Return the (x, y) coordinate for the center point of the cell that contains the specified text.  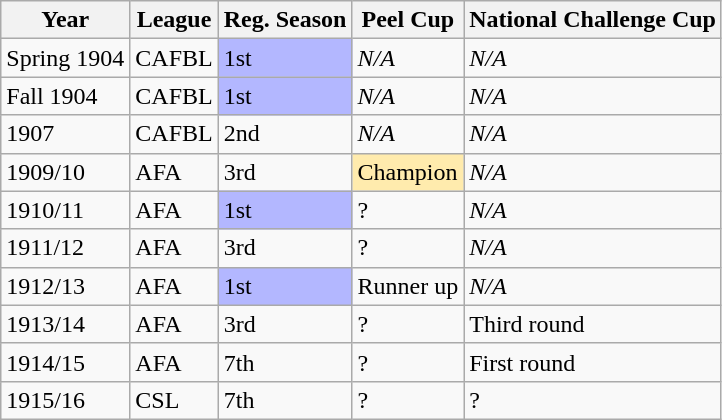
Third round (593, 324)
Reg. Season (285, 20)
Champion (408, 172)
1913/14 (66, 324)
Spring 1904 (66, 58)
1914/15 (66, 362)
National Challenge Cup (593, 20)
League (174, 20)
Year (66, 20)
Peel Cup (408, 20)
1910/11 (66, 210)
Fall 1904 (66, 96)
CSL (174, 400)
Runner up (408, 286)
1909/10 (66, 172)
1915/16 (66, 400)
1907 (66, 134)
First round (593, 362)
1912/13 (66, 286)
1911/12 (66, 248)
2nd (285, 134)
